From the cell containing the given text, extract its center point as [X, Y] coordinate. 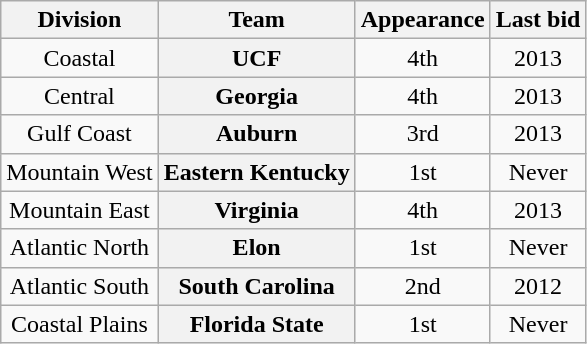
Central [80, 96]
Atlantic North [80, 248]
Appearance [422, 20]
Gulf Coast [80, 134]
2012 [538, 286]
Auburn [256, 134]
Last bid [538, 20]
UCF [256, 58]
Elon [256, 248]
Coastal Plains [80, 324]
Mountain West [80, 172]
Florida State [256, 324]
Division [80, 20]
Coastal [80, 58]
Virginia [256, 210]
Eastern Kentucky [256, 172]
Georgia [256, 96]
Atlantic South [80, 286]
3rd [422, 134]
Team [256, 20]
Mountain East [80, 210]
2nd [422, 286]
South Carolina [256, 286]
